Find where the given text appears and provide that cell's center as [x, y] coordinate. 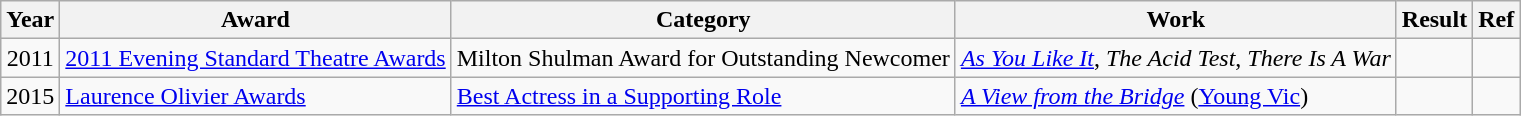
Result [1434, 20]
Work [1176, 20]
Year [30, 20]
2011 [30, 58]
Milton Shulman Award for Outstanding Newcomer [703, 58]
2011 Evening Standard Theatre Awards [256, 58]
2015 [30, 96]
Laurence Olivier Awards [256, 96]
A View from the Bridge (Young Vic) [1176, 96]
Ref [1496, 20]
As You Like It, The Acid Test, There Is A War [1176, 58]
Award [256, 20]
Category [703, 20]
Best Actress in a Supporting Role [703, 96]
